Search for the cell housing the specified text and yield its [x, y] center coordinate. 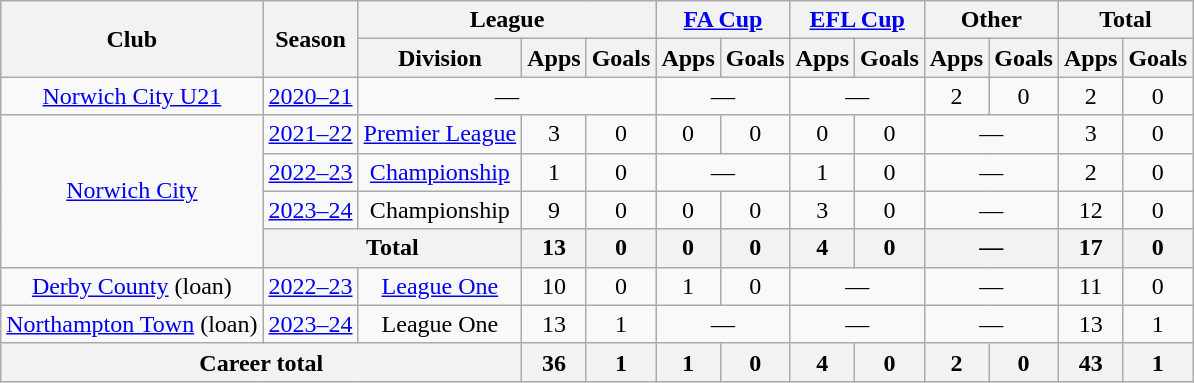
11 [1090, 286]
Northampton Town (loan) [132, 324]
17 [1090, 248]
EFL Cup [857, 20]
FA Cup [723, 20]
Other [991, 20]
36 [554, 362]
9 [554, 210]
Club [132, 39]
2020–21 [310, 96]
Premier League [440, 134]
Norwich City [132, 191]
Derby County (loan) [132, 286]
Season [310, 39]
Norwich City U21 [132, 96]
Division [440, 58]
2021–22 [310, 134]
Career total [262, 362]
12 [1090, 210]
43 [1090, 362]
League [507, 20]
10 [554, 286]
